Determine the (X, Y) coordinate at the center of the cell enclosing the given text.  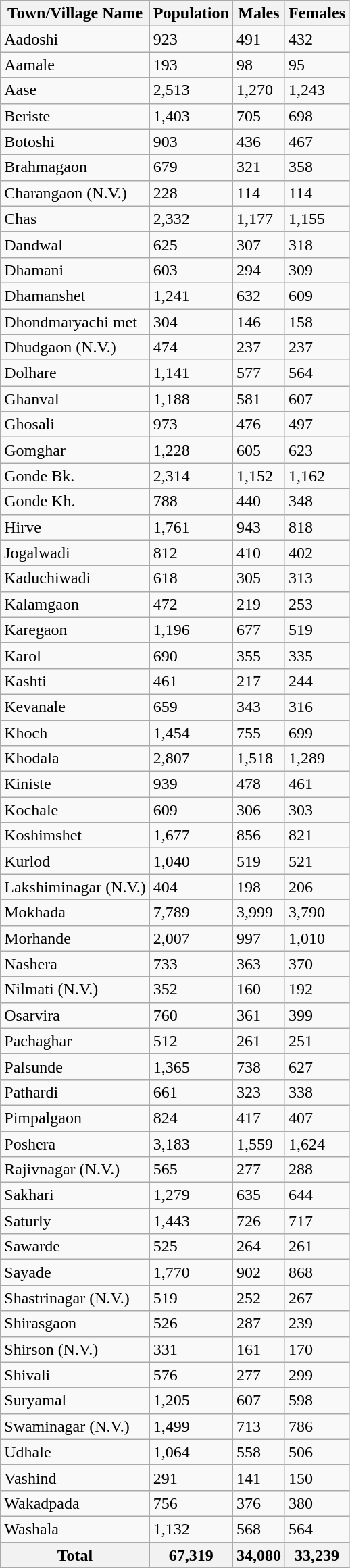
698 (316, 116)
581 (258, 399)
506 (316, 1452)
627 (316, 1066)
380 (316, 1503)
146 (258, 322)
Swaminagar (N.V.) (76, 1426)
267 (316, 1298)
821 (316, 836)
363 (258, 964)
440 (258, 502)
Rajivnagar (N.V.) (76, 1170)
Dhudgaon (N.V.) (76, 348)
Population (191, 13)
Kevanale (76, 707)
Koshimshet (76, 836)
Dhamanshet (76, 296)
299 (316, 1375)
193 (191, 65)
659 (191, 707)
95 (316, 65)
2,807 (191, 759)
478 (258, 784)
228 (191, 193)
903 (191, 142)
Aamale (76, 65)
206 (316, 887)
1,155 (316, 219)
1,279 (191, 1195)
Total (76, 1555)
Pathardi (76, 1092)
Washala (76, 1529)
755 (258, 732)
1,188 (191, 399)
1,010 (316, 938)
404 (191, 887)
Khodala (76, 759)
1,152 (258, 476)
Shivali (76, 1375)
726 (258, 1221)
1,677 (191, 836)
Kashti (76, 681)
352 (191, 990)
1,141 (191, 373)
252 (258, 1298)
309 (316, 270)
467 (316, 142)
304 (191, 322)
331 (191, 1349)
623 (316, 450)
1,132 (191, 1529)
Kalamgaon (76, 604)
Kurlod (76, 861)
Hirve (76, 527)
677 (258, 630)
997 (258, 938)
Suryamal (76, 1401)
Shastrinagar (N.V.) (76, 1298)
472 (191, 604)
526 (191, 1324)
1,162 (316, 476)
192 (316, 990)
1,518 (258, 759)
264 (258, 1247)
Poshera (76, 1144)
497 (316, 425)
361 (258, 1015)
598 (316, 1401)
Dandwal (76, 244)
Nilmati (N.V.) (76, 990)
3,999 (258, 913)
Gomghar (76, 450)
512 (191, 1041)
923 (191, 39)
818 (316, 527)
348 (316, 502)
576 (191, 1375)
303 (316, 810)
244 (316, 681)
939 (191, 784)
161 (258, 1349)
1,241 (191, 296)
618 (191, 578)
1,040 (191, 861)
Karol (76, 655)
491 (258, 39)
253 (316, 604)
150 (316, 1478)
Males (258, 13)
306 (258, 810)
Dhondmaryachi met (76, 322)
603 (191, 270)
3,790 (316, 913)
632 (258, 296)
Jogalwadi (76, 553)
Ghosali (76, 425)
Dolhare (76, 373)
219 (258, 604)
Brahmagaon (76, 167)
291 (191, 1478)
251 (316, 1041)
474 (191, 348)
Sawarde (76, 1247)
Dhamani (76, 270)
577 (258, 373)
Saturly (76, 1221)
605 (258, 450)
788 (191, 502)
1,196 (191, 630)
1,403 (191, 116)
358 (316, 167)
436 (258, 142)
Beriste (76, 116)
476 (258, 425)
1,064 (191, 1452)
376 (258, 1503)
Ghanval (76, 399)
Chas (76, 219)
1,761 (191, 527)
812 (191, 553)
690 (191, 655)
2,314 (191, 476)
294 (258, 270)
1,243 (316, 90)
699 (316, 732)
305 (258, 578)
288 (316, 1170)
Pachaghar (76, 1041)
343 (258, 707)
1,559 (258, 1144)
Sakhari (76, 1195)
1,454 (191, 732)
1,365 (191, 1066)
661 (191, 1092)
644 (316, 1195)
287 (258, 1324)
Vashind (76, 1478)
1,443 (191, 1221)
Khoch (76, 732)
3,183 (191, 1144)
Shirasgaon (76, 1324)
370 (316, 964)
Kaduchiwadi (76, 578)
321 (258, 167)
67,319 (191, 1555)
558 (258, 1452)
733 (191, 964)
1,289 (316, 759)
158 (316, 322)
521 (316, 861)
Wakadpada (76, 1503)
1,270 (258, 90)
Aase (76, 90)
Mokhada (76, 913)
Kochale (76, 810)
824 (191, 1118)
141 (258, 1478)
Osarvira (76, 1015)
2,513 (191, 90)
717 (316, 1221)
Botoshi (76, 142)
738 (258, 1066)
856 (258, 836)
568 (258, 1529)
417 (258, 1118)
1,499 (191, 1426)
318 (316, 244)
868 (316, 1272)
756 (191, 1503)
635 (258, 1195)
Sayade (76, 1272)
679 (191, 167)
713 (258, 1426)
307 (258, 244)
1,770 (191, 1272)
407 (316, 1118)
33,239 (316, 1555)
Town/Village Name (76, 13)
625 (191, 244)
316 (316, 707)
34,080 (258, 1555)
565 (191, 1170)
98 (258, 65)
170 (316, 1349)
432 (316, 39)
7,789 (191, 913)
786 (316, 1426)
313 (316, 578)
323 (258, 1092)
399 (316, 1015)
Gonde Bk. (76, 476)
410 (258, 553)
355 (258, 655)
2,007 (191, 938)
Udhale (76, 1452)
Lakshiminagar (N.V.) (76, 887)
217 (258, 681)
Gonde Kh. (76, 502)
Charangaon (N.V.) (76, 193)
973 (191, 425)
1,177 (258, 219)
Palsunde (76, 1066)
760 (191, 1015)
525 (191, 1247)
402 (316, 553)
335 (316, 655)
1,624 (316, 1144)
239 (316, 1324)
Morhande (76, 938)
Karegaon (76, 630)
Pimpalgaon (76, 1118)
160 (258, 990)
Aadoshi (76, 39)
705 (258, 116)
902 (258, 1272)
2,332 (191, 219)
198 (258, 887)
943 (258, 527)
1,205 (191, 1401)
Shirson (N.V.) (76, 1349)
1,228 (191, 450)
Nashera (76, 964)
Kiniste (76, 784)
338 (316, 1092)
Females (316, 13)
